Return (X, Y) of the center of cell containing provided text 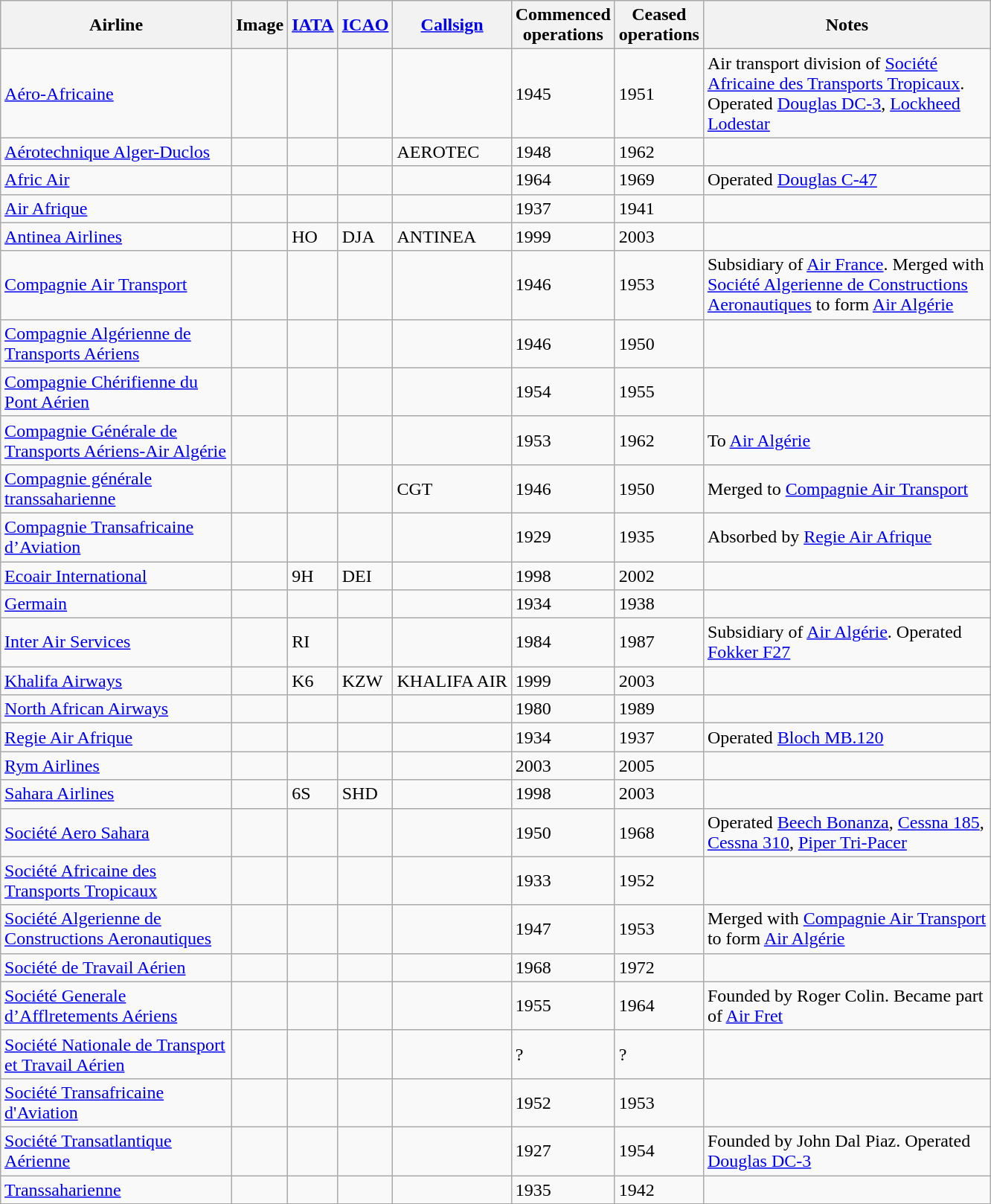
Aéro-Africaine (116, 94)
1948 (562, 152)
Germain (116, 604)
9H (313, 575)
Notes (847, 25)
Commencedoperations (562, 25)
ANTINEA (452, 237)
DJA (365, 237)
Compagnie Chérifienne du Pont Aérien (116, 391)
1972 (659, 967)
North African Airways (116, 709)
1945 (562, 94)
1987 (659, 643)
2002 (659, 575)
Société Generale d’Afflretements Aériens (116, 1006)
To Air Algérie (847, 441)
Société Nationale de Transport et Travail Aérien (116, 1054)
Founded by Roger Colin. Became part of Air Fret (847, 1006)
Société de Travail Aérien (116, 967)
Operated Bloch MB.120 (847, 737)
Compagnie Générale de Transports Aériens-Air Algérie (116, 441)
Air transport division of Société Africaine des Transports Tropicaux. Operated Douglas DC-3, Lockheed Lodestar (847, 94)
Sahara Airlines (116, 794)
Subsidiary of Air Algérie. Operated Fokker F27 (847, 643)
1984 (562, 643)
Merged to Compagnie Air Transport (847, 488)
1947 (562, 929)
Compagnie Air Transport (116, 285)
Rym Airlines (116, 766)
6S (313, 794)
AEROTEC (452, 152)
IATA (313, 25)
Khalifa Airways (116, 681)
1929 (562, 537)
K6 (313, 681)
Airline (116, 25)
Merged with Compagnie Air Transport to form Air Algérie (847, 929)
1941 (659, 208)
Société Africaine des Transports Tropicaux (116, 881)
Image (260, 25)
1989 (659, 709)
ICAO (365, 25)
1951 (659, 94)
Founded by John Dal Piaz. Operated Douglas DC-3 (847, 1150)
1927 (562, 1150)
1969 (659, 180)
Regie Air Afrique (116, 737)
Société Aero Sahara (116, 832)
Callsign (452, 25)
Inter Air Services (116, 643)
1980 (562, 709)
Afric Air (116, 180)
KHALIFA AIR (452, 681)
KZW (365, 681)
1933 (562, 881)
RI (313, 643)
Ceasedoperations (659, 25)
Compagnie générale transsaharienne (116, 488)
Operated Douglas C-47 (847, 180)
DEI (365, 575)
Société Transatlantique Aérienne (116, 1150)
Compagnie Algérienne de Transports Aériens (116, 344)
Ecoair International (116, 575)
SHD (365, 794)
2005 (659, 766)
Aérotechnique Alger-Duclos (116, 152)
Société Algerienne de Constructions Aeronautiques (116, 929)
Subsidiary of Air France. Merged with Société Algerienne de Constructions Aeronautiques to form Air Algérie (847, 285)
Operated Beech Bonanza, Cessna 185, Cessna 310, Piper Tri-Pacer (847, 832)
HO (313, 237)
Transsaharienne (116, 1190)
Absorbed by Regie Air Afrique (847, 537)
Compagnie Transafricaine d’Aviation (116, 537)
1938 (659, 604)
Antinea Airlines (116, 237)
Air Afrique (116, 208)
Société Transafricaine d'Aviation (116, 1103)
1942 (659, 1190)
CGT (452, 488)
